Search for the cell housing the specified text and yield its (X, Y) center coordinate. 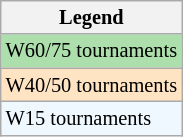
W60/75 tournaments (92, 51)
W40/50 tournaments (92, 85)
W15 tournaments (92, 118)
Legend (92, 17)
